Detect which cell encompasses the target text, then output its (x, y) center coordinate. 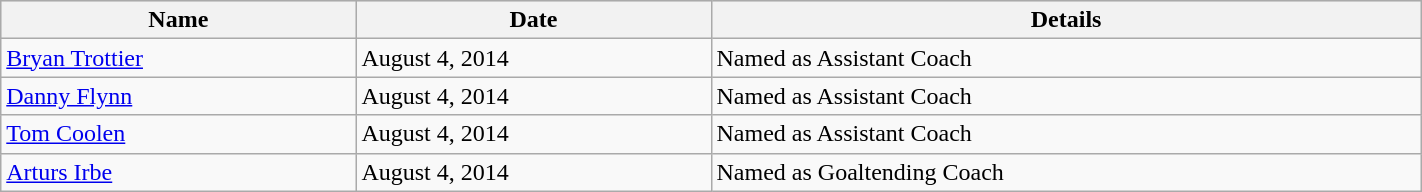
Arturs Irbe (178, 172)
Details (1066, 20)
Date (534, 20)
Named as Goaltending Coach (1066, 172)
Tom Coolen (178, 134)
Bryan Trottier (178, 58)
Name (178, 20)
Danny Flynn (178, 96)
